Determine the (X, Y) coordinate at the center of the cell enclosing the given text.  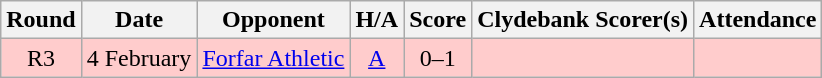
Forfar Athletic (274, 58)
Clydebank Scorer(s) (583, 20)
Attendance (758, 20)
Score (438, 20)
A (377, 58)
Round (41, 20)
Date (139, 20)
Opponent (274, 20)
R3 (41, 58)
0–1 (438, 58)
H/A (377, 20)
4 February (139, 58)
